From the cell containing the given text, extract its center point as (X, Y) coordinate. 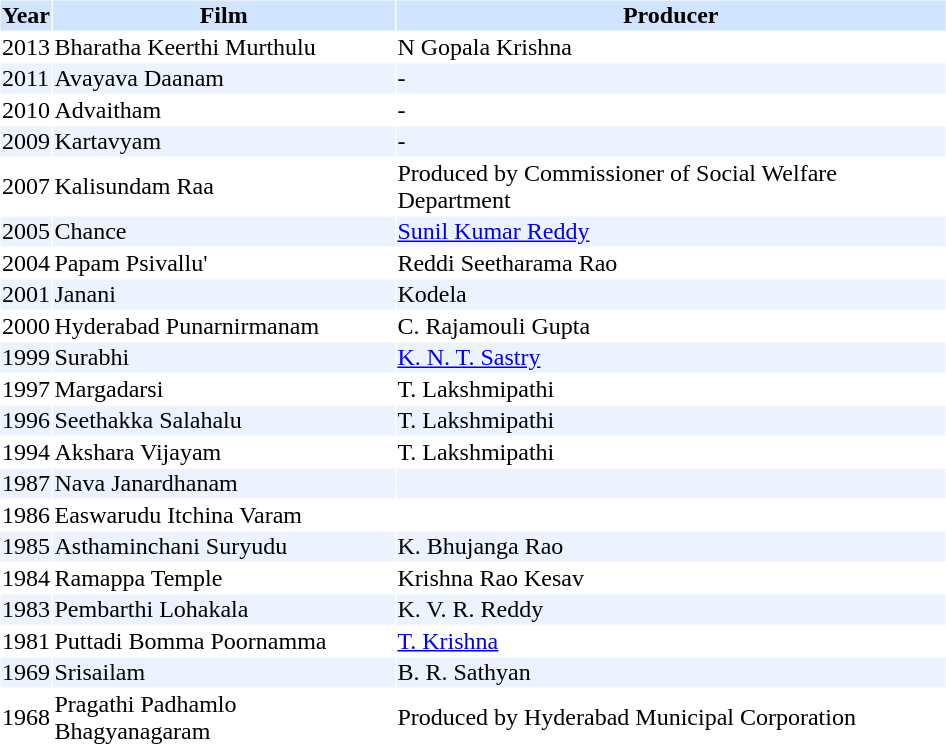
2000 (26, 326)
Kalisundam Raa (224, 186)
Kodela (671, 295)
K. V. R. Reddy (671, 609)
2013 (26, 47)
1986 (26, 515)
K. Bhujanga Rao (671, 547)
2010 (26, 110)
Krishna Rao Kesav (671, 578)
K. N. T. Sastry (671, 357)
Reddi Seetharama Rao (671, 263)
1999 (26, 357)
Chance (224, 231)
Film (224, 15)
Advaitham (224, 110)
Easwarudu Itchina Varam (224, 515)
Pembarthi Lohakala (224, 609)
Puttadi Bomma Poornamma (224, 641)
2004 (26, 263)
1987 (26, 483)
B. R. Sathyan (671, 673)
T. Krishna (671, 641)
Nava Janardhanam (224, 483)
1981 (26, 641)
2005 (26, 231)
Seethakka Salahalu (224, 421)
Akshara Vijayam (224, 452)
2009 (26, 141)
1994 (26, 452)
C. Rajamouli Gupta (671, 326)
Papam Psivallu' (224, 263)
Asthaminchani Suryudu (224, 547)
Ramappa Temple (224, 578)
Sunil Kumar Reddy (671, 231)
1985 (26, 547)
1996 (26, 421)
Producer (671, 15)
Avayava Daanam (224, 79)
Surabhi (224, 357)
Produced by Commissioner of Social Welfare Department (671, 186)
Hyderabad Punarnirmanam (224, 326)
Year (26, 15)
N Gopala Krishna (671, 47)
1983 (26, 609)
1984 (26, 578)
Srisailam (224, 673)
1969 (26, 673)
Kartavyam (224, 141)
Margadarsi (224, 389)
Bharatha Keerthi Murthulu (224, 47)
Janani (224, 295)
2001 (26, 295)
2007 (26, 186)
2011 (26, 79)
1997 (26, 389)
